Return [x, y] of the center of cell containing provided text 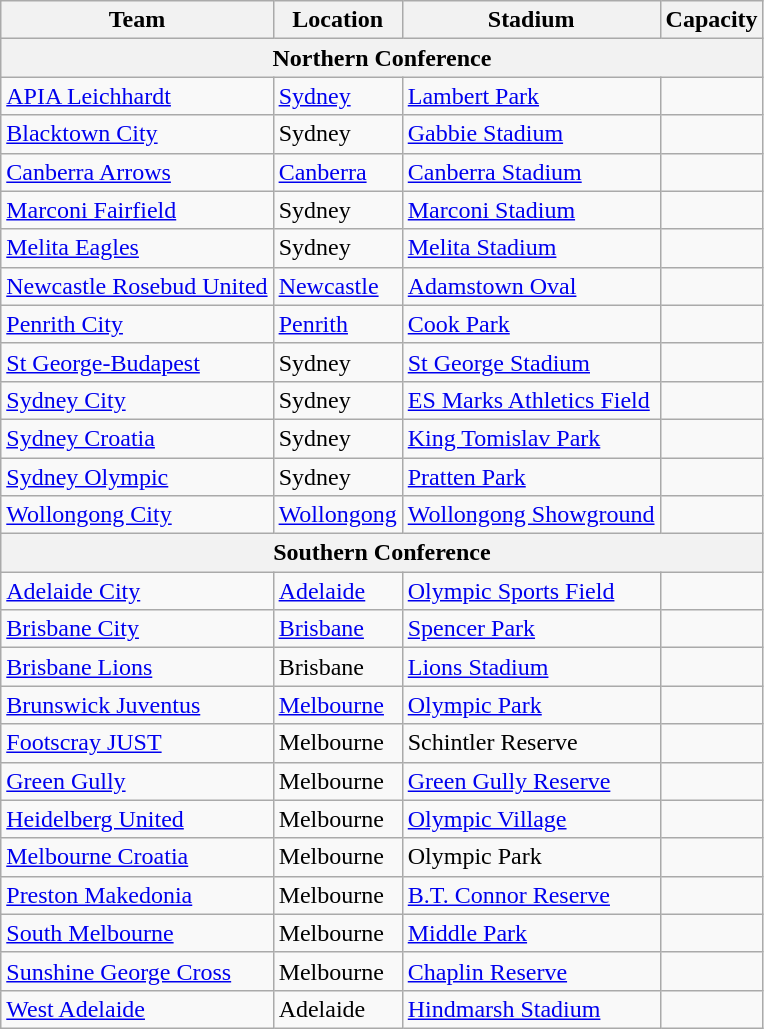
Canberra [338, 172]
Spencer Park [531, 629]
Lions Stadium [531, 667]
Penrith [338, 324]
Melbourne Croatia [137, 857]
West Adelaide [137, 1009]
South Melbourne [137, 933]
Brunswick Juventus [137, 705]
Olympic Village [531, 819]
Brisbane Lions [137, 667]
Green Gully Reserve [531, 781]
Stadium [531, 20]
Northern Conference [382, 58]
Chaplin Reserve [531, 971]
Penrith City [137, 324]
Olympic Sports Field [531, 591]
Marconi Stadium [531, 210]
Melita Eagles [137, 248]
Newcastle [338, 286]
Sydney City [137, 400]
Adamstown Oval [531, 286]
Heidelberg United [137, 819]
Canberra Arrows [137, 172]
Wollongong City [137, 515]
Lambert Park [531, 96]
Melita Stadium [531, 248]
Cook Park [531, 324]
Brisbane City [137, 629]
B.T. Connor Reserve [531, 895]
Team [137, 20]
Wollongong Showground [531, 515]
APIA Leichhardt [137, 96]
St George Stadium [531, 362]
Location [338, 20]
St George-Budapest [137, 362]
Capacity [712, 20]
ES Marks Athletics Field [531, 400]
Middle Park [531, 933]
Gabbie Stadium [531, 134]
Footscray JUST [137, 743]
Wollongong [338, 515]
Sunshine George Cross [137, 971]
Marconi Fairfield [137, 210]
Pratten Park [531, 477]
Preston Makedonia [137, 895]
Sydney Croatia [137, 438]
Adelaide City [137, 591]
Green Gully [137, 781]
Hindmarsh Stadium [531, 1009]
Schintler Reserve [531, 743]
Blacktown City [137, 134]
King Tomislav Park [531, 438]
Southern Conference [382, 553]
Canberra Stadium [531, 172]
Sydney Olympic [137, 477]
Newcastle Rosebud United [137, 286]
